Identify which cell holds the provided text, then report its (x, y) central coordinate. 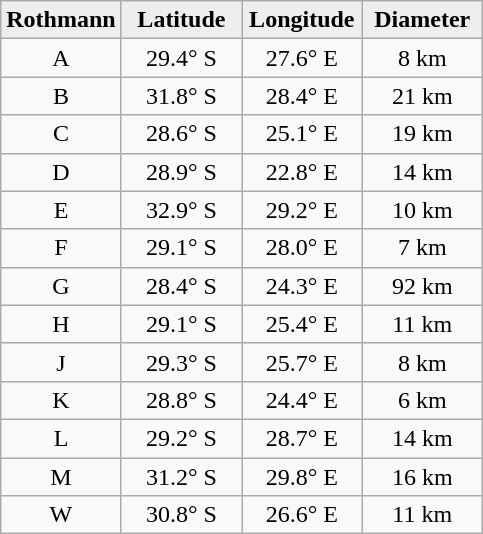
31.8° S (181, 96)
29.8° E (302, 477)
16 km (422, 477)
28.4° S (181, 286)
D (61, 172)
26.6° E (302, 515)
6 km (422, 400)
92 km (422, 286)
22.8° E (302, 172)
28.0° E (302, 248)
29.3° S (181, 362)
L (61, 438)
28.9° S (181, 172)
19 km (422, 134)
25.7° E (302, 362)
H (61, 324)
29.2° S (181, 438)
25.4° E (302, 324)
Rothmann (61, 20)
M (61, 477)
28.4° E (302, 96)
24.4° E (302, 400)
C (61, 134)
27.6° E (302, 58)
24.3° E (302, 286)
Diameter (422, 20)
28.7° E (302, 438)
21 km (422, 96)
29.4° S (181, 58)
7 km (422, 248)
W (61, 515)
Latitude (181, 20)
25.1° E (302, 134)
29.2° E (302, 210)
28.8° S (181, 400)
30.8° S (181, 515)
32.9° S (181, 210)
F (61, 248)
G (61, 286)
K (61, 400)
A (61, 58)
28.6° S (181, 134)
31.2° S (181, 477)
J (61, 362)
E (61, 210)
Longitude (302, 20)
B (61, 96)
10 km (422, 210)
